Find where the given text appears and provide that cell's center as (x, y) coordinate. 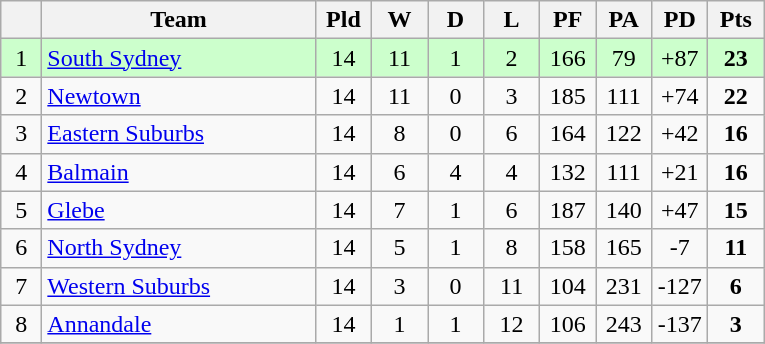
165 (624, 248)
79 (624, 58)
Glebe (179, 210)
243 (624, 324)
22 (736, 96)
+42 (680, 134)
W (399, 20)
187 (568, 210)
+47 (680, 210)
Western Suburbs (179, 286)
-137 (680, 324)
Pts (736, 20)
Pld (343, 20)
15 (736, 210)
North Sydney (179, 248)
164 (568, 134)
PA (624, 20)
23 (736, 58)
Newtown (179, 96)
106 (568, 324)
Balmain (179, 172)
104 (568, 286)
+74 (680, 96)
185 (568, 96)
140 (624, 210)
-7 (680, 248)
132 (568, 172)
158 (568, 248)
South Sydney (179, 58)
+87 (680, 58)
-127 (680, 286)
122 (624, 134)
+21 (680, 172)
12 (512, 324)
166 (568, 58)
Annandale (179, 324)
L (512, 20)
D (456, 20)
PF (568, 20)
231 (624, 286)
Eastern Suburbs (179, 134)
PD (680, 20)
Team (179, 20)
